Output the (x, y) coordinate of the center of the cell containing the given text.  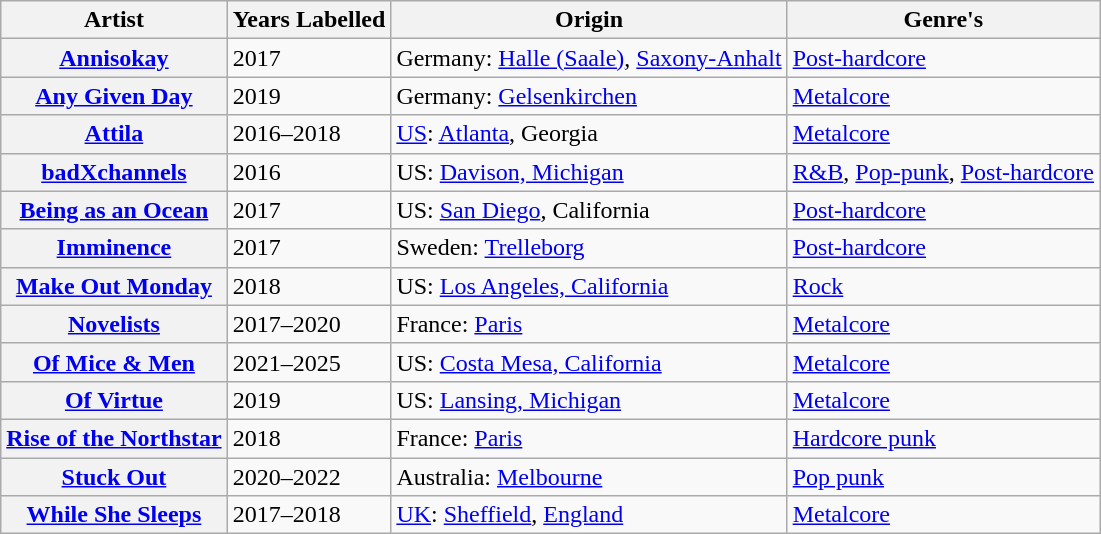
Make Out Monday (114, 286)
Artist (114, 20)
Sweden: Trelleborg (589, 248)
Rise of the Northstar (114, 438)
Australia: Melbourne (589, 477)
Being as an Ocean (114, 210)
US: Lansing, Michigan (589, 400)
Years Labelled (309, 20)
2017–2018 (309, 515)
Germany: Halle (Saale), Saxony-Anhalt (589, 58)
UK: Sheffield, England (589, 515)
2021–2025 (309, 362)
US: San Diego, California (589, 210)
US: Atlanta, Georgia (589, 134)
Of Virtue (114, 400)
US: Davison, Michigan (589, 172)
Pop punk (943, 477)
Attila (114, 134)
Annisokay (114, 58)
badXchannels (114, 172)
US: Costa Mesa, California (589, 362)
Germany: Gelsenkirchen (589, 96)
While She Sleeps (114, 515)
2020–2022 (309, 477)
Of Mice & Men (114, 362)
Novelists (114, 324)
Rock (943, 286)
Genre's (943, 20)
Stuck Out (114, 477)
US: Los Angeles, California (589, 286)
Any Given Day (114, 96)
Hardcore punk (943, 438)
Origin (589, 20)
R&B, Pop-punk, Post-hardcore (943, 172)
2016 (309, 172)
Imminence (114, 248)
2016–2018 (309, 134)
2017–2020 (309, 324)
